Search for the cell housing the specified text and yield its [X, Y] center coordinate. 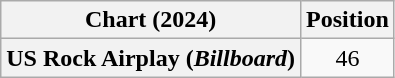
46 [348, 58]
Chart (2024) [151, 20]
US Rock Airplay (Billboard) [151, 58]
Position [348, 20]
